From the cell containing the given text, extract its center point as [X, Y] coordinate. 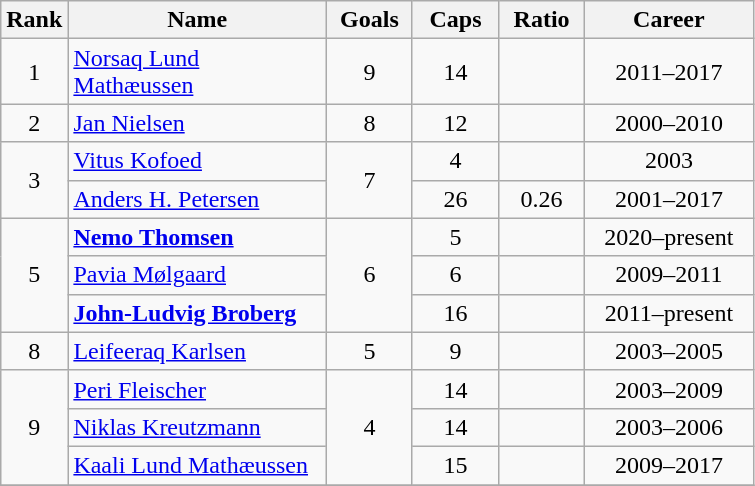
2011–present [670, 313]
2020–present [670, 237]
2000–2010 [670, 123]
16 [455, 313]
2003 [670, 161]
John-Ludvig Broberg [198, 313]
Name [198, 20]
Nemo Thomsen [198, 237]
7 [369, 180]
Norsaq Lund Mathæussen [198, 72]
Jan Nielsen [198, 123]
Anders H. Petersen [198, 199]
Goals [369, 20]
Vitus Kofoed [198, 161]
Pavia Mølgaard [198, 275]
0.26 [542, 199]
2009–2011 [670, 275]
26 [455, 199]
3 [34, 180]
2 [34, 123]
2003–2006 [670, 427]
2009–2017 [670, 465]
15 [455, 465]
Ratio [542, 20]
2003–2005 [670, 351]
2001–2017 [670, 199]
2011–2017 [670, 72]
Leifeeraq Karlsen [198, 351]
Caps [455, 20]
12 [455, 123]
1 [34, 72]
Kaali Lund Mathæussen [198, 465]
2003–2009 [670, 389]
Niklas Kreutzmann [198, 427]
Peri Fleischer [198, 389]
Rank [34, 20]
Career [670, 20]
